Find where the given text appears and provide that cell's center as (x, y) coordinate. 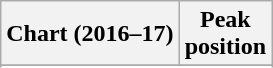
Peakposition (225, 34)
Chart (2016–17) (90, 34)
